Determine the (x, y) coordinate at the center of the cell enclosing the given text.  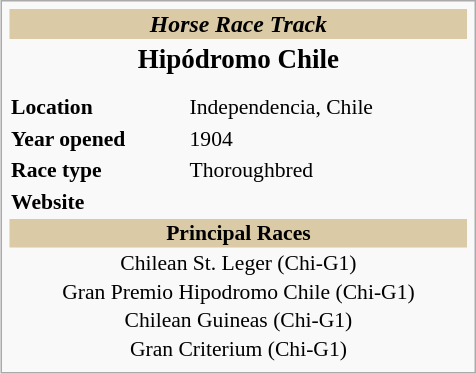
Gran Criterium (Chi-G1) (239, 350)
Year opened (98, 139)
Principal Races (239, 234)
Horse Race Track (239, 24)
Independencia, Chile (328, 108)
Website (98, 202)
Chilean Guineas (Chi-G1) (239, 321)
Location (98, 108)
1904 (328, 139)
Gran Premio Hipodromo Chile (Chi-G1) (239, 293)
Race type (98, 171)
Chilean St. Leger (Chi-G1) (239, 264)
Thoroughbred (328, 171)
Hipódromo Chile (239, 59)
